Provide the (X, Y) coordinate of the cell's center where the given text is located.  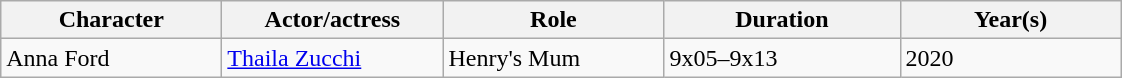
Actor/actress (332, 20)
Character (112, 20)
Henry's Mum (554, 58)
2020 (1010, 58)
Thaila Zucchi (332, 58)
Role (554, 20)
Duration (782, 20)
Year(s) (1010, 20)
9x05–9x13 (782, 58)
Anna Ford (112, 58)
